For the text-containing cell, return its midpoint in [x, y] coordinate format. 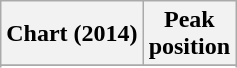
Peakposition [189, 34]
Chart (2014) [72, 34]
